For the text-containing cell, return its midpoint in (x, y) coordinate format. 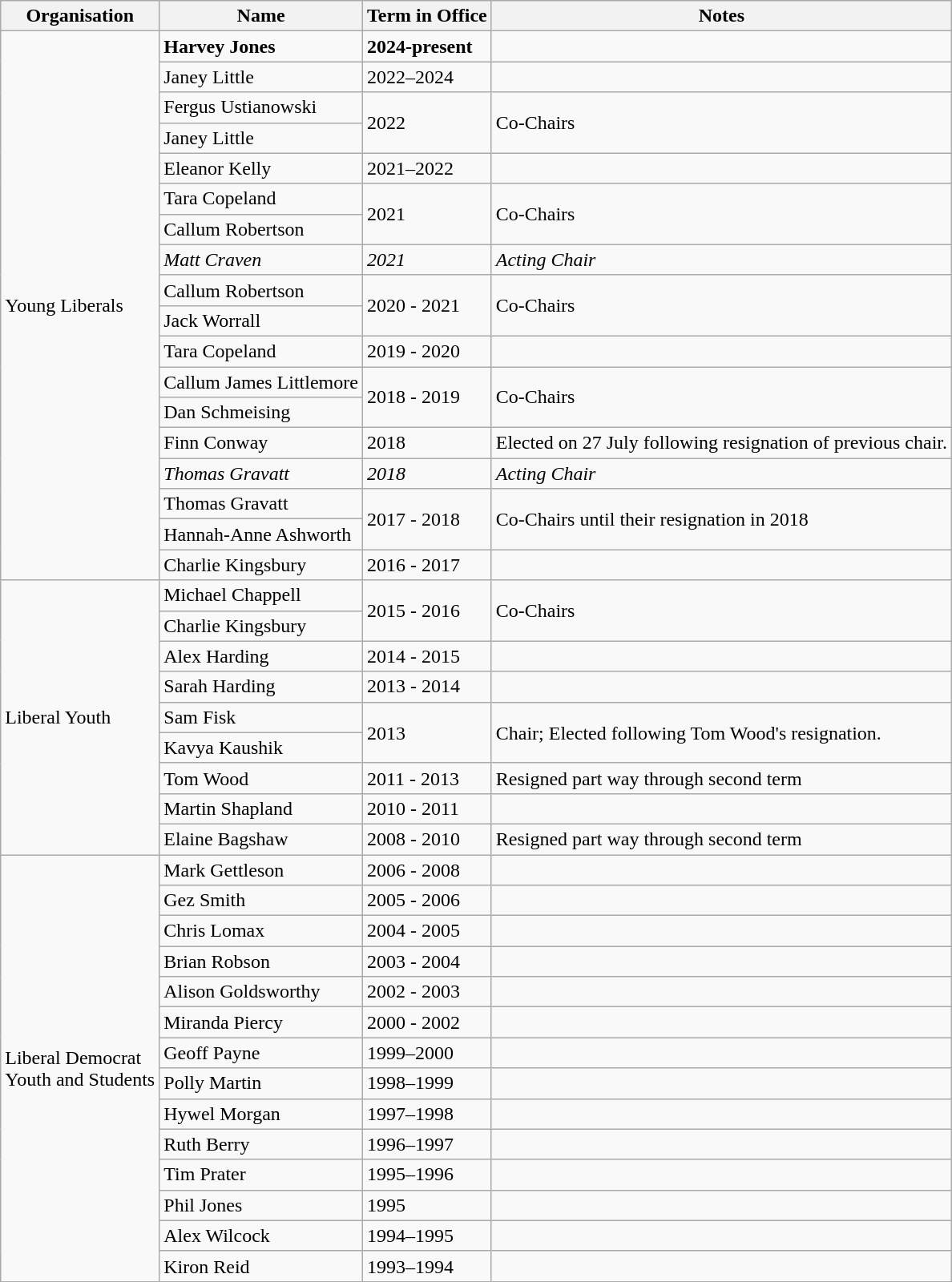
1997–1998 (426, 1114)
2004 - 2005 (426, 931)
2010 - 2011 (426, 808)
Sarah Harding (261, 687)
Tom Wood (261, 778)
1995 (426, 1205)
Kiron Reid (261, 1266)
2013 - 2014 (426, 687)
Organisation (80, 16)
2002 - 2003 (426, 992)
2000 - 2002 (426, 1022)
Chris Lomax (261, 931)
Young Liberals (80, 306)
Eleanor Kelly (261, 168)
Name (261, 16)
Callum James Littlemore (261, 382)
2016 - 2017 (426, 565)
Sam Fisk (261, 717)
Co-Chairs until their resignation in 2018 (721, 519)
Liberal Youth (80, 718)
Hannah-Anne Ashworth (261, 534)
Harvey Jones (261, 46)
1993–1994 (426, 1266)
2015 - 2016 (426, 611)
Geoff Payne (261, 1053)
2019 - 2020 (426, 351)
Alex Wilcock (261, 1236)
Chair; Elected following Tom Wood's resignation. (721, 732)
Alex Harding (261, 656)
Kavya Kaushik (261, 748)
2014 - 2015 (426, 656)
2022 (426, 123)
Hywel Morgan (261, 1114)
Ruth Berry (261, 1144)
Martin Shapland (261, 808)
2018 - 2019 (426, 397)
2003 - 2004 (426, 961)
2017 - 2018 (426, 519)
1996–1997 (426, 1144)
1994–1995 (426, 1236)
2022–2024 (426, 77)
2020 - 2021 (426, 305)
Phil Jones (261, 1205)
Notes (721, 16)
Gez Smith (261, 901)
Tim Prater (261, 1175)
Matt Craven (261, 260)
Elected on 27 July following resignation of previous chair. (721, 443)
Polly Martin (261, 1083)
2024-present (426, 46)
Liberal DemocratYouth and Students (80, 1067)
2006 - 2008 (426, 869)
2021–2022 (426, 168)
Jack Worrall (261, 320)
2011 - 2013 (426, 778)
Brian Robson (261, 961)
2008 - 2010 (426, 839)
Michael Chappell (261, 595)
Fergus Ustianowski (261, 107)
Term in Office (426, 16)
2005 - 2006 (426, 901)
Alison Goldsworthy (261, 992)
1999–2000 (426, 1053)
Miranda Piercy (261, 1022)
Elaine Bagshaw (261, 839)
1998–1999 (426, 1083)
Mark Gettleson (261, 869)
2013 (426, 732)
Dan Schmeising (261, 413)
1995–1996 (426, 1175)
Finn Conway (261, 443)
